Find where the given text appears and provide that cell's center as (x, y) coordinate. 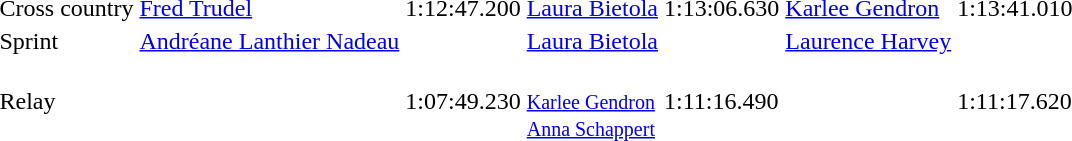
Laurence Harvey (868, 41)
Laura Bietola (592, 41)
Andréane Lanthier Nadeau (270, 41)
